From the cell containing the given text, extract its center point as (x, y) coordinate. 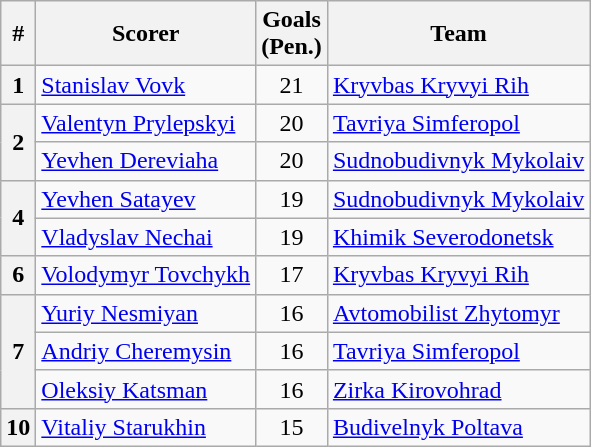
Avtomobilist Zhytomyr (458, 313)
2 (18, 142)
Budivelnyk Poltava (458, 427)
Goals(Pen.) (292, 34)
1 (18, 85)
Volodymyr Tovchykh (146, 275)
Stanislav Vovk (146, 85)
15 (292, 427)
Valentyn Prylepskyi (146, 123)
6 (18, 275)
# (18, 34)
Oleksiy Katsman (146, 389)
10 (18, 427)
Yevhen Satayev (146, 199)
Khimik Severodonetsk (458, 237)
Andriy Cheremysin (146, 351)
Vitaliy Starukhin (146, 427)
7 (18, 351)
Zirka Kirovohrad (458, 389)
Team (458, 34)
21 (292, 85)
4 (18, 218)
Yuriy Nesmiyan (146, 313)
Yevhen Dereviaha (146, 161)
Vladyslav Nechai (146, 237)
Scorer (146, 34)
17 (292, 275)
